Provide the (x, y) coordinate of the cell's center where the given text is located.  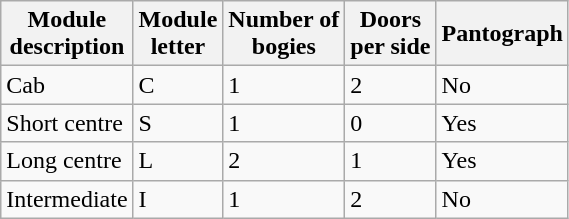
0 (390, 123)
Cab (67, 85)
L (178, 161)
I (178, 199)
Doorsper side (390, 34)
Moduleletter (178, 34)
Long centre (67, 161)
Intermediate (67, 199)
C (178, 85)
S (178, 123)
Number ofbogies (284, 34)
Pantograph (502, 34)
Short centre (67, 123)
Moduledescription (67, 34)
